Locate the cell with the specified text and output its (x, y) center coordinate. 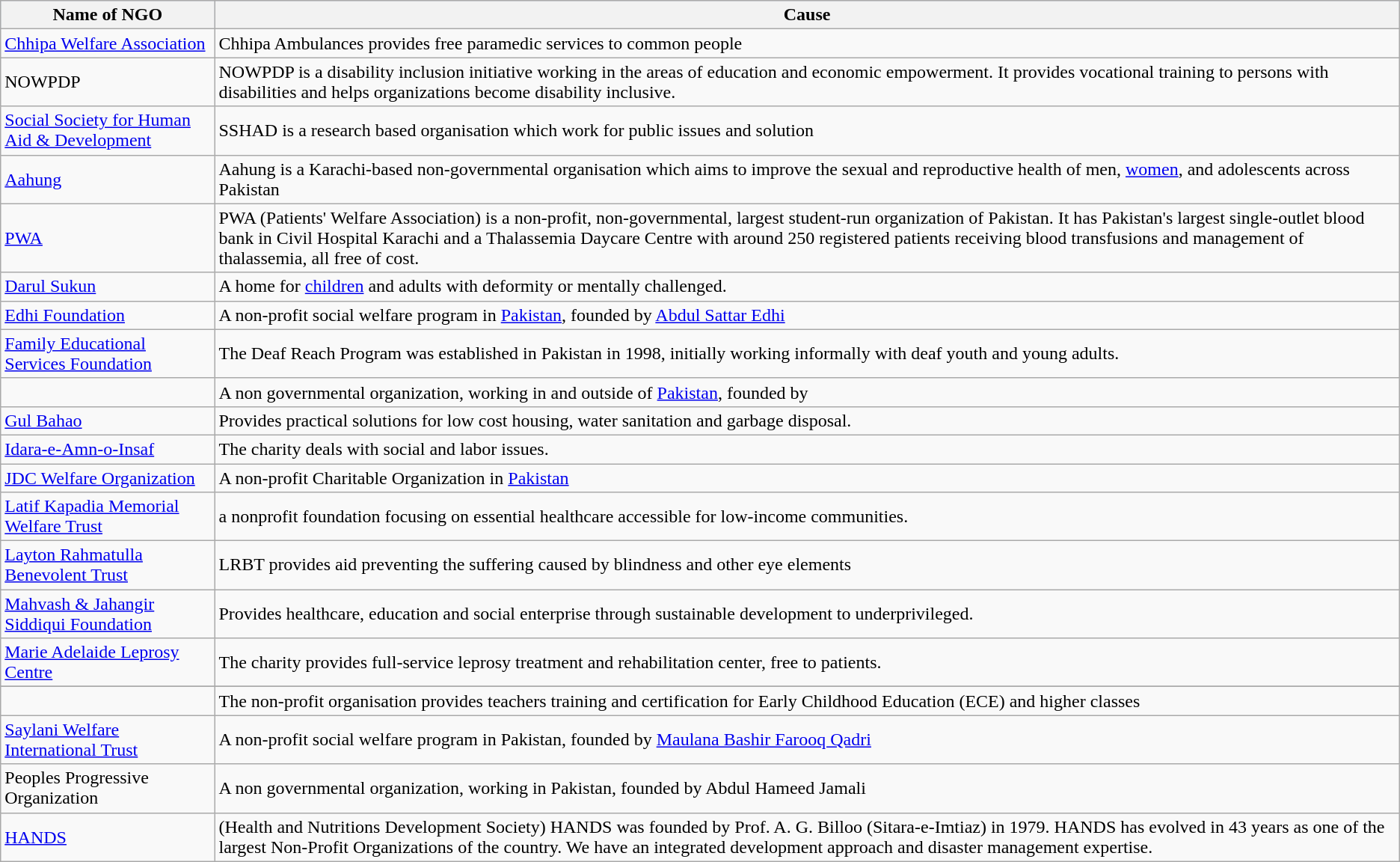
The charity deals with social and labor issues. (807, 449)
Mahvash & Jahangir Siddiqui Foundation (108, 614)
Edhi Foundation (108, 315)
Chhipa Welfare Association (108, 43)
SSHAD is a research based organisation which work for public issues and solution (807, 130)
The non-profit organisation provides teachers training and certification for Early Childhood Education (ECE) and higher classes (807, 701)
Aahung (108, 180)
Idara-e-Amn-o-Insaf (108, 449)
Provides healthcare, education and social enterprise through sustainable development to underprivileged. (807, 614)
Social Society for Human Aid & Development (108, 130)
A non-profit social welfare program in Pakistan, founded by Maulana Bashir Farooq Qadri (807, 739)
Name of NGO (108, 15)
A home for children and adults with deformity or mentally challenged. (807, 287)
Latif Kapadia Memorial Welfare Trust (108, 516)
Family Educational Services Foundation (108, 353)
PWA (108, 238)
Saylani Welfare International Trust (108, 739)
a nonprofit foundation focusing on essential healthcare accessible for low-income communities. (807, 516)
The Deaf Reach Program was established in Pakistan in 1998, initially working informally with deaf youth and young adults. (807, 353)
Provides practical solutions for low cost housing, water sanitation and garbage disposal. (807, 421)
Darul Sukun (108, 287)
The charity provides full-service leprosy treatment and rehabilitation center, free to patients. (807, 663)
JDC Welfare Organization (108, 478)
A non governmental organization, working in Pakistan, founded by Abdul Hameed Jamali (807, 789)
A non-profit Charitable Organization in Pakistan (807, 478)
Gul Bahao (108, 421)
Cause (807, 15)
A non-profit social welfare program in Pakistan, founded by Abdul Sattar Edhi (807, 315)
Marie Adelaide Leprosy Centre (108, 663)
NOWPDP (108, 82)
Peoples Progressive Organization (108, 789)
HANDS (108, 837)
Layton Rahmatulla Benevolent Trust (108, 566)
LRBT provides aid preventing the suffering caused by blindness and other eye elements (807, 566)
Chhipa Ambulances provides free paramedic services to common people (807, 43)
A non governmental organization, working in and outside of Pakistan, founded by (807, 392)
